Search for the cell housing the specified text and yield its [X, Y] center coordinate. 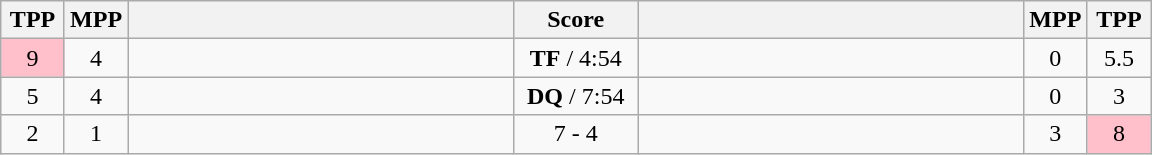
DQ / 7:54 [576, 96]
7 - 4 [576, 134]
8 [1119, 134]
TF / 4:54 [576, 58]
5 [33, 96]
9 [33, 58]
1 [96, 134]
Score [576, 20]
2 [33, 134]
5.5 [1119, 58]
